Find where the given text appears and provide that cell's center as [X, Y] coordinate. 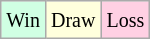
Loss [126, 20]
Win [24, 20]
Draw [72, 20]
